Extract the [x, y] coordinate from the center of the cell holding the provided text.  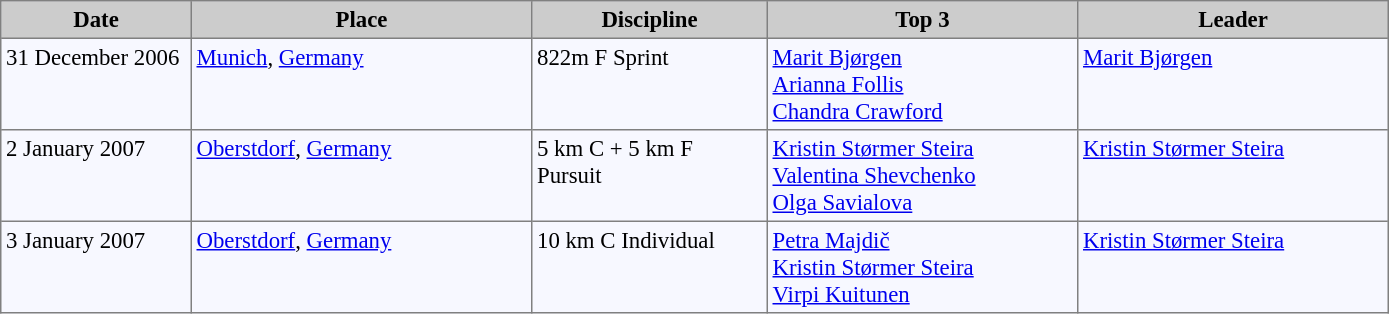
Top 3 [922, 20]
5 km C + 5 km F Pursuit [650, 176]
31 December 2006 [96, 84]
822m F Sprint [650, 84]
3 January 2007 [96, 267]
Date [96, 20]
Kristin Størmer Steira Valentina Shevchenko Olga Savialova [922, 176]
Leader [1233, 20]
Discipline [650, 20]
10 km C Individual [650, 267]
Marit Bjørgen [1233, 84]
Munich, Germany [361, 84]
Place [361, 20]
Marit Bjørgen Arianna Follis Chandra Crawford [922, 84]
Petra Majdič Kristin Størmer Steira Virpi Kuitunen [922, 267]
2 January 2007 [96, 176]
